Identify which cell holds the provided text, then report its (x, y) central coordinate. 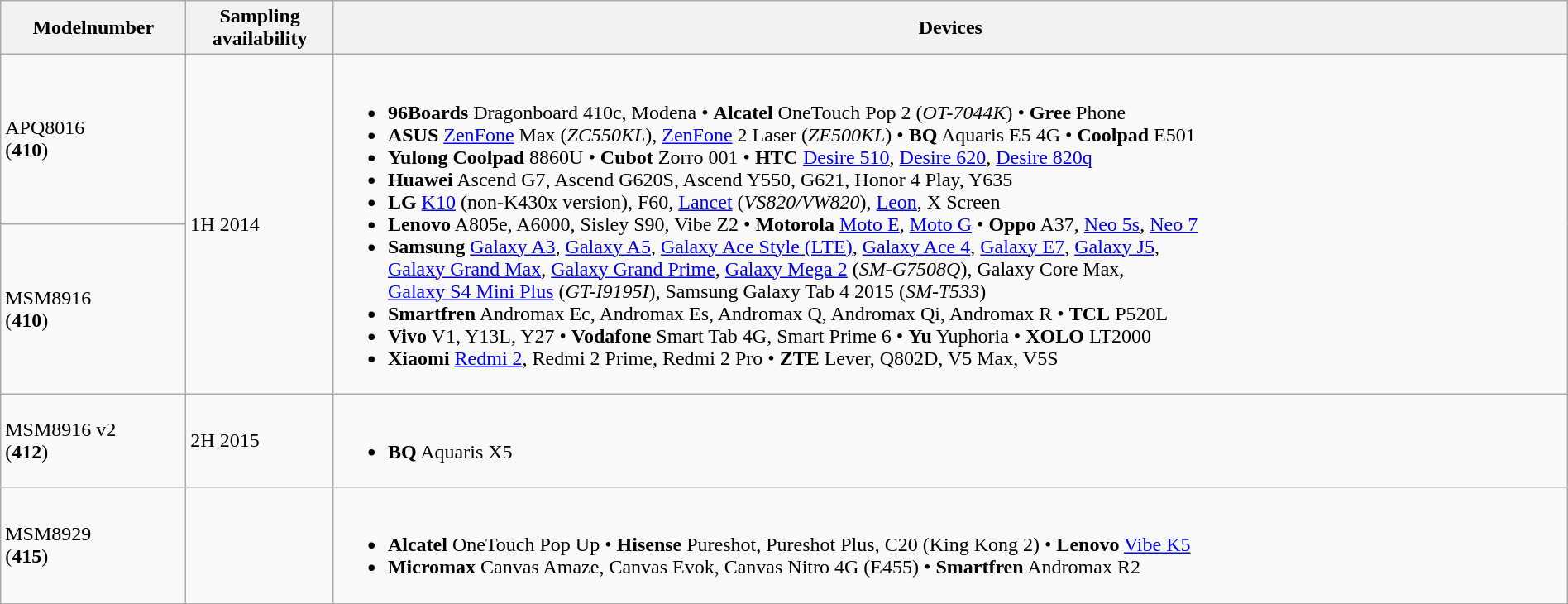
2H 2015 (260, 440)
BQ Aquaris X5 (950, 440)
1H 2014 (260, 224)
MSM8929 (415) (93, 545)
Modelnumber (93, 28)
Devices (950, 28)
APQ8016 (410) (93, 139)
Samplingavailability (260, 28)
MSM8916 v2 (412) (93, 440)
MSM8916 (410) (93, 309)
